Return the (X, Y) coordinate for the center point of the cell that contains the specified text.  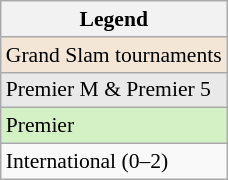
Legend (114, 19)
International (0–2) (114, 162)
Premier (114, 126)
Premier M & Premier 5 (114, 90)
Grand Slam tournaments (114, 55)
